Locate the cell with the specified text and output its [x, y] center coordinate. 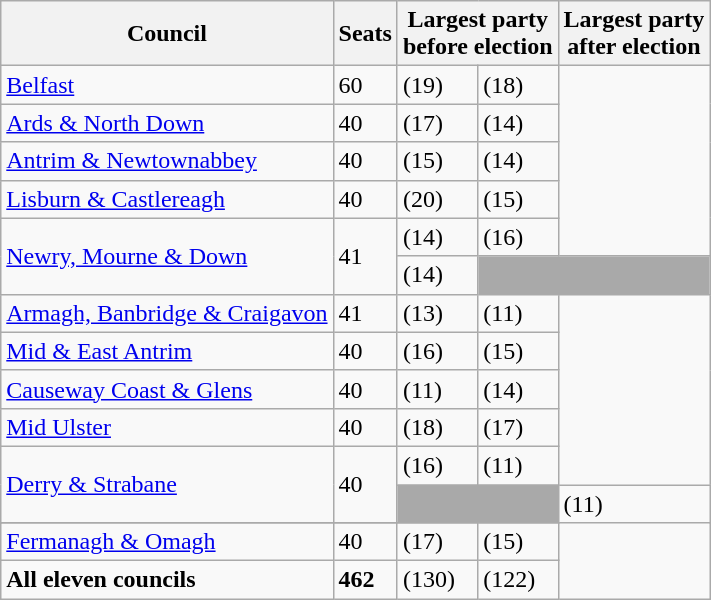
Derry & Strabane [167, 484]
(130) [437, 580]
All eleven councils [167, 580]
(20) [437, 199]
60 [365, 85]
Largest partybefore election [478, 34]
(122) [518, 580]
462 [365, 580]
Mid & East Antrim [167, 351]
Newry, Mourne & Down [167, 256]
Largest partyafter election [634, 34]
Belfast [167, 85]
(13) [437, 313]
Mid Ulster [167, 427]
Lisburn & Castlereagh [167, 199]
Causeway Coast & Glens [167, 389]
Ards & North Down [167, 123]
Fermanagh & Omagh [167, 542]
Council [167, 34]
Antrim & Newtownabbey [167, 161]
Armagh, Banbridge & Craigavon [167, 313]
Seats [365, 34]
(19) [437, 85]
